Provide the [X, Y] coordinate of the cell's center where the given text is located.  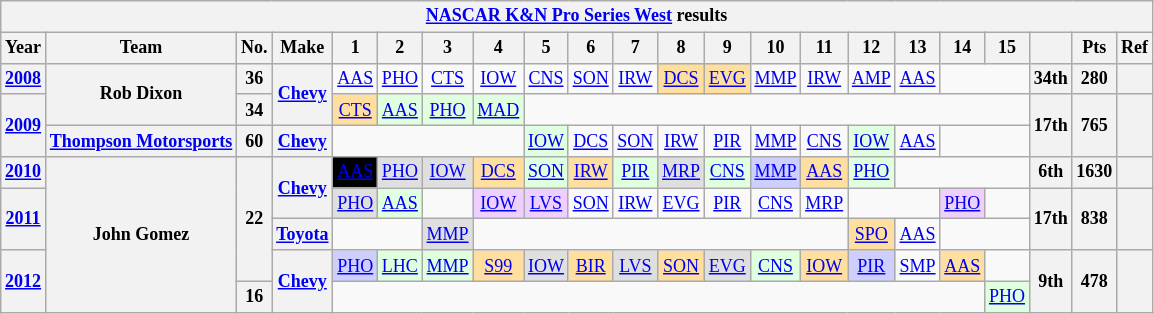
2012 [24, 281]
60 [254, 140]
No. [254, 48]
2 [400, 48]
8 [682, 48]
6th [1050, 172]
Make [302, 48]
2010 [24, 172]
838 [1094, 219]
2009 [24, 125]
9 [727, 48]
S99 [498, 266]
Team [140, 48]
3 [448, 48]
Pts [1094, 48]
13 [918, 48]
7 [636, 48]
14 [962, 48]
John Gomez [140, 235]
36 [254, 78]
Year [24, 48]
12 [872, 48]
1 [356, 48]
Ref [1135, 48]
1630 [1094, 172]
4 [498, 48]
AMP [872, 78]
16 [254, 296]
NASCAR K&N Pro Series West results [577, 16]
9th [1050, 281]
BIR [590, 266]
Toyota [302, 234]
765 [1094, 125]
MAD [498, 110]
Rob Dixon [140, 94]
SPO [872, 234]
10 [776, 48]
6 [590, 48]
Thompson Motorsports [140, 140]
SMP [918, 266]
15 [1008, 48]
34 [254, 110]
5 [546, 48]
11 [824, 48]
2008 [24, 78]
34th [1050, 78]
22 [254, 220]
2011 [24, 219]
280 [1094, 78]
478 [1094, 281]
LHC [400, 266]
